Capture the cell that displays the provided text and extract its (X, Y) central coordinate. 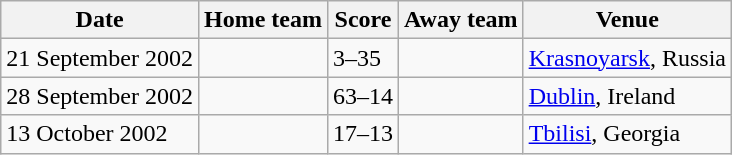
Date (100, 20)
Score (362, 20)
3–35 (362, 58)
63–14 (362, 96)
21 September 2002 (100, 58)
Home team (262, 20)
Tbilisi, Georgia (627, 134)
17–13 (362, 134)
Venue (627, 20)
Away team (462, 20)
28 September 2002 (100, 96)
13 October 2002 (100, 134)
Krasnoyarsk, Russia (627, 58)
Dublin, Ireland (627, 96)
